Provide the (x, y) coordinate of the cell's center where the given text is located.  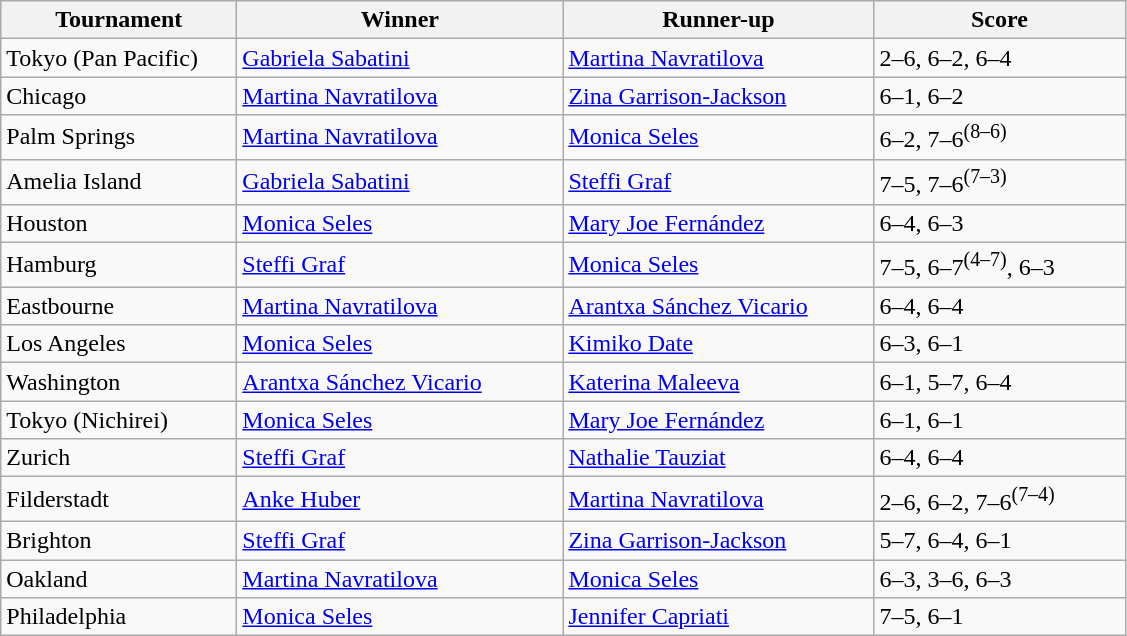
6–4, 6–3 (1000, 223)
Winner (400, 20)
7–5, 6–7(4–7), 6–3 (1000, 264)
6–2, 7–6(8–6) (1000, 138)
Brighton (119, 541)
6–1, 6–2 (1000, 96)
Philadelphia (119, 617)
Tokyo (Pan Pacific) (119, 58)
Chicago (119, 96)
7–5, 6–1 (1000, 617)
Palm Springs (119, 138)
Hamburg (119, 264)
Kimiko Date (718, 344)
Runner-up (718, 20)
Washington (119, 382)
Tournament (119, 20)
6–3, 3–6, 6–3 (1000, 579)
Eastbourne (119, 306)
Tokyo (Nichirei) (119, 420)
Nathalie Tauziat (718, 458)
Katerina Maleeva (718, 382)
7–5, 7–6(7–3) (1000, 182)
6–1, 6–1 (1000, 420)
5–7, 6–4, 6–1 (1000, 541)
Zurich (119, 458)
Amelia Island (119, 182)
Houston (119, 223)
6–3, 6–1 (1000, 344)
Filderstadt (119, 500)
Los Angeles (119, 344)
Anke Huber (400, 500)
Oakland (119, 579)
6–1, 5–7, 6–4 (1000, 382)
Jennifer Capriati (718, 617)
2–6, 6–2, 6–4 (1000, 58)
2–6, 6–2, 7–6(7–4) (1000, 500)
Score (1000, 20)
